Identify which cell holds the provided text, then report its [X, Y] central coordinate. 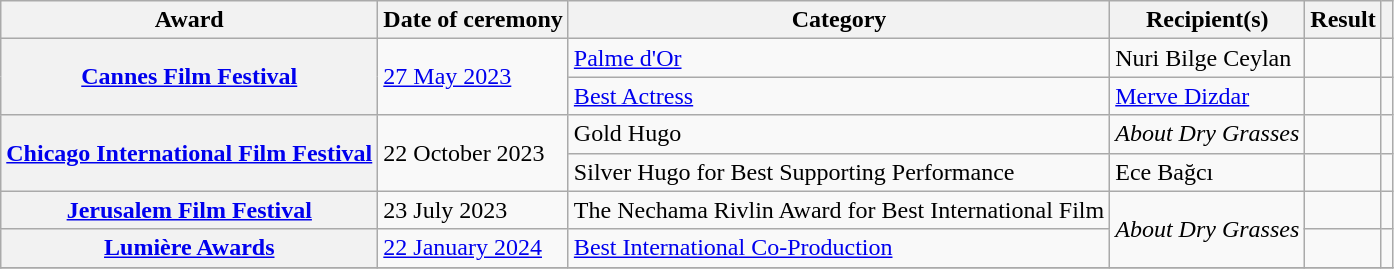
22 October 2023 [474, 153]
Merve Dizdar [1208, 96]
Award [190, 20]
The Nechama Rivlin Award for Best International Film [838, 210]
Silver Hugo for Best Supporting Performance [838, 172]
Gold Hugo [838, 134]
Recipient(s) [1208, 20]
Lumière Awards [190, 248]
Category [838, 20]
Palme d'Or [838, 58]
23 July 2023 [474, 210]
22 January 2024 [474, 248]
Nuri Bilge Ceylan [1208, 58]
Jerusalem Film Festival [190, 210]
Cannes Film Festival [190, 77]
27 May 2023 [474, 77]
Best International Co-Production [838, 248]
Date of ceremony [474, 20]
Ece Bağcı [1208, 172]
Result [1343, 20]
Best Actress [838, 96]
Chicago International Film Festival [190, 153]
